For the text-containing cell, return its midpoint in [x, y] coordinate format. 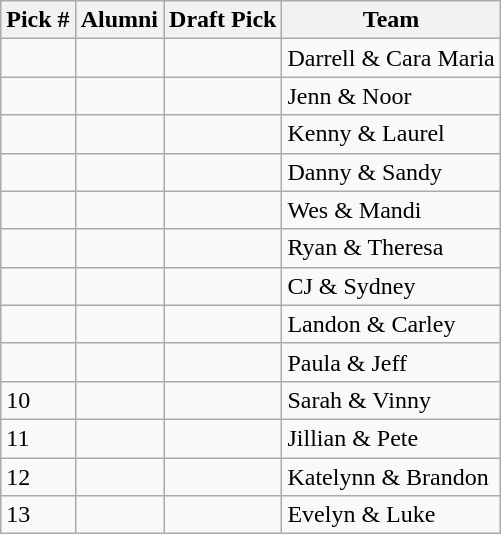
Team [391, 20]
Darrell & Cara Maria [391, 58]
Danny & Sandy [391, 172]
11 [38, 438]
12 [38, 477]
Sarah & Vinny [391, 400]
Pick # [38, 20]
Alumni [119, 20]
Jenn & Noor [391, 96]
13 [38, 515]
CJ & Sydney [391, 286]
Landon & Carley [391, 324]
Paula & Jeff [391, 362]
Wes & Mandi [391, 210]
Evelyn & Luke [391, 515]
Jillian & Pete [391, 438]
Katelynn & Brandon [391, 477]
Kenny & Laurel [391, 134]
10 [38, 400]
Draft Pick [223, 20]
Ryan & Theresa [391, 248]
